Determine the [X, Y] coordinate at the center of the cell enclosing the given text.  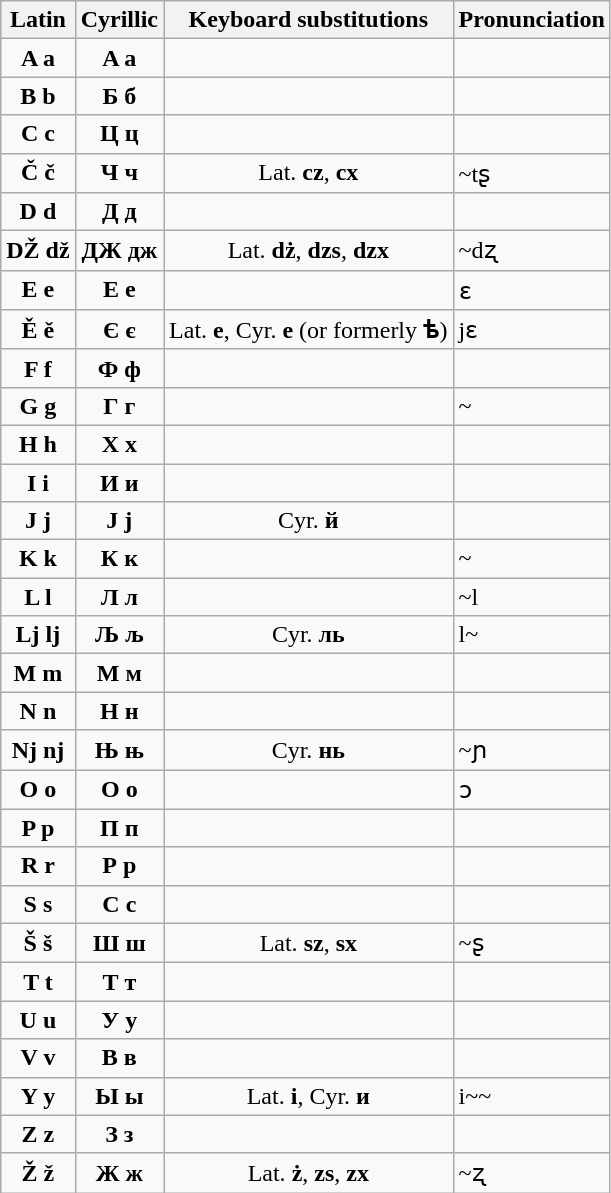
V v [38, 1058]
Cyr. ль [309, 635]
Њ њ [119, 750]
ɔ [532, 790]
~l [532, 597]
Х х [119, 444]
M m [38, 673]
~dʐ [532, 251]
Ě ě [38, 330]
Cyr. й [309, 521]
U u [38, 1020]
Ц ц [119, 134]
Ž ž [38, 1173]
Ч ч [119, 173]
К к [119, 559]
C c [38, 134]
i~~ [532, 1096]
~tʂ [532, 173]
Г г [119, 406]
H h [38, 444]
S s [38, 904]
Lat. dż, dzs, dzx [309, 251]
Ф ф [119, 368]
K k [38, 559]
N n [38, 711]
В в [119, 1058]
T t [38, 982]
З з [119, 1134]
Č č [38, 173]
Lat. i, Cyr. и [309, 1096]
Д д [119, 212]
Ж ж [119, 1173]
DŽ dž [38, 251]
Lat. cz, cx [309, 173]
l~ [532, 635]
Cyr. нь [309, 750]
М м [119, 673]
Lat. sz, sx [309, 943]
~ʐ [532, 1173]
С с [119, 904]
Л л [119, 597]
F f [38, 368]
Т т [119, 982]
Ј ј [119, 521]
A а [119, 58]
Є є [119, 330]
Lat. e, Cyr. е (or formerly ѣ) [309, 330]
Р р [119, 866]
I i [38, 483]
~ɲ [532, 750]
О о [119, 790]
E e [38, 290]
J j [38, 521]
B b [38, 96]
Z z [38, 1134]
D d [38, 212]
Y y [38, 1096]
Cyrillic [119, 20]
~ʂ [532, 943]
Е е [119, 290]
Lj lj [38, 635]
Nj nj [38, 750]
L l [38, 597]
O o [38, 790]
Latin [38, 20]
jɛ [532, 330]
ДЖ дж [119, 251]
И и [119, 483]
A a [38, 58]
Keyboard substitutions [309, 20]
G g [38, 406]
Н н [119, 711]
Ы ы [119, 1096]
R r [38, 866]
Pronunciation [532, 20]
П п [119, 828]
Б б [119, 96]
Ш ш [119, 943]
Š š [38, 943]
Lat. ż, zs, zx [309, 1173]
Љ љ [119, 635]
У у [119, 1020]
P p [38, 828]
ɛ [532, 290]
